Detect which cell encompasses the target text, then output its (X, Y) center coordinate. 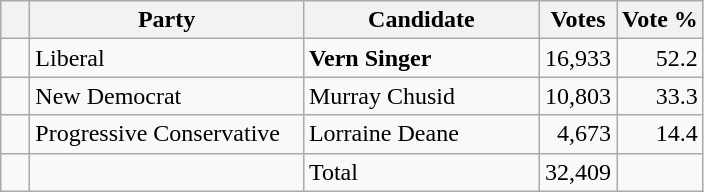
10,803 (578, 96)
Vern Singer (421, 58)
New Democrat (167, 96)
Party (167, 20)
16,933 (578, 58)
52.2 (660, 58)
Candidate (421, 20)
Vote % (660, 20)
Votes (578, 20)
Progressive Conservative (167, 134)
33.3 (660, 96)
4,673 (578, 134)
Liberal (167, 58)
14.4 (660, 134)
Total (421, 172)
Murray Chusid (421, 96)
32,409 (578, 172)
Lorraine Deane (421, 134)
